From the cell containing the given text, extract its center point as (x, y) coordinate. 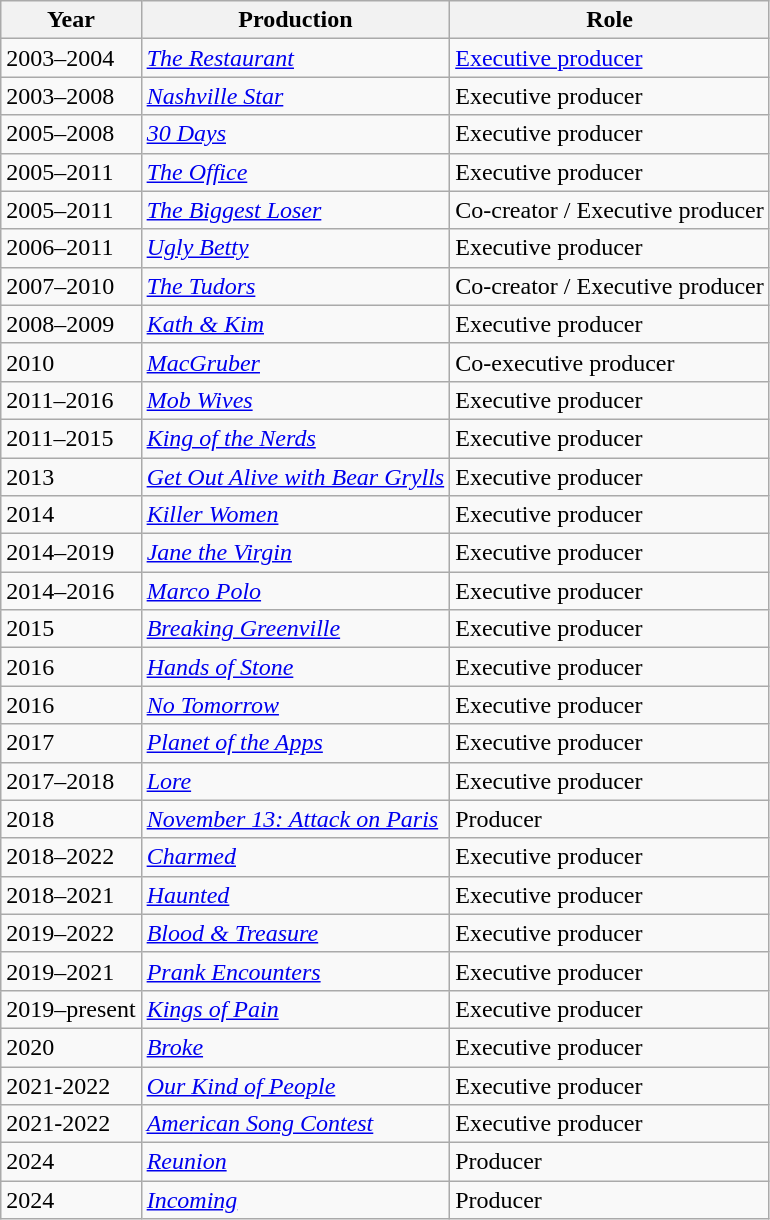
The Restaurant (296, 58)
Mob Wives (296, 400)
Year (71, 20)
2013 (71, 477)
Breaking Greenville (296, 629)
Prank Encounters (296, 971)
Get Out Alive with Bear Grylls (296, 477)
Co-executive producer (610, 362)
Charmed (296, 857)
Killer Women (296, 515)
2015 (71, 629)
2014–2019 (71, 553)
2018–2022 (71, 857)
No Tomorrow (296, 705)
2019–2021 (71, 971)
Production (296, 20)
2008–2009 (71, 324)
Kath & Kim (296, 324)
2006–2011 (71, 248)
2011–2016 (71, 400)
The Office (296, 172)
2003–2008 (71, 96)
30 Days (296, 134)
Our Kind of People (296, 1085)
Role (610, 20)
2017 (71, 743)
King of the Nerds (296, 438)
2017–2018 (71, 781)
Hands of Stone (296, 667)
2003–2004 (71, 58)
2019–present (71, 1009)
2020 (71, 1047)
The Tudors (296, 286)
2018 (71, 819)
Haunted (296, 895)
Planet of the Apps (296, 743)
American Song Contest (296, 1124)
Kings of Pain (296, 1009)
2007–2010 (71, 286)
Ugly Betty (296, 248)
2018–2021 (71, 895)
Nashville Star (296, 96)
The Biggest Loser (296, 210)
2010 (71, 362)
2014–2016 (71, 591)
Lore (296, 781)
Jane the Virgin (296, 553)
Blood & Treasure (296, 933)
2005–2008 (71, 134)
MacGruber (296, 362)
Reunion (296, 1162)
2014 (71, 515)
Incoming (296, 1200)
2011–2015 (71, 438)
Broke (296, 1047)
2019–2022 (71, 933)
November 13: Attack on Paris (296, 819)
Marco Polo (296, 591)
